Determine the (x, y) coordinate at the center of the cell enclosing the given text.  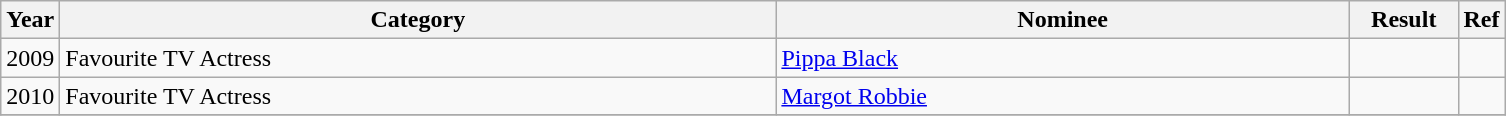
Nominee (1063, 20)
Pippa Black (1063, 58)
Margot Robbie (1063, 96)
Category (418, 20)
Year (30, 20)
Ref (1482, 20)
2010 (30, 96)
Result (1404, 20)
2009 (30, 58)
